Find where the given text appears and provide that cell's center as [X, Y] coordinate. 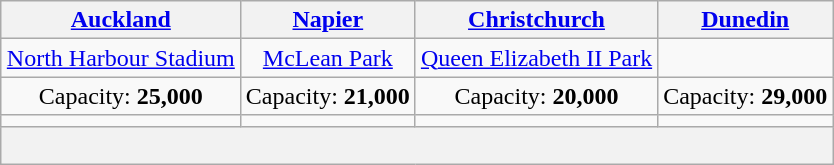
Dunedin [746, 20]
Capacity: 29,000 [746, 96]
Christchurch [536, 20]
Auckland [120, 20]
Capacity: 21,000 [328, 96]
Queen Elizabeth II Park [536, 58]
Napier [328, 20]
McLean Park [328, 58]
Capacity: 25,000 [120, 96]
North Harbour Stadium [120, 58]
Capacity: 20,000 [536, 96]
